Pinpoint the cell where the given text exists, returning its (X, Y) midpoint coordinate. 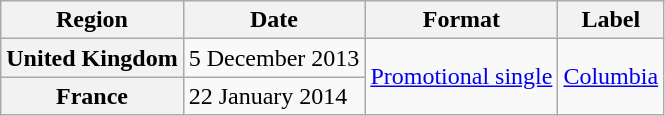
Date (274, 20)
Promotional single (462, 77)
Label (611, 20)
22 January 2014 (274, 96)
5 December 2013 (274, 58)
United Kingdom (92, 58)
Columbia (611, 77)
France (92, 96)
Format (462, 20)
Region (92, 20)
